Extract the (X, Y) coordinate from the center of the cell holding the provided text.  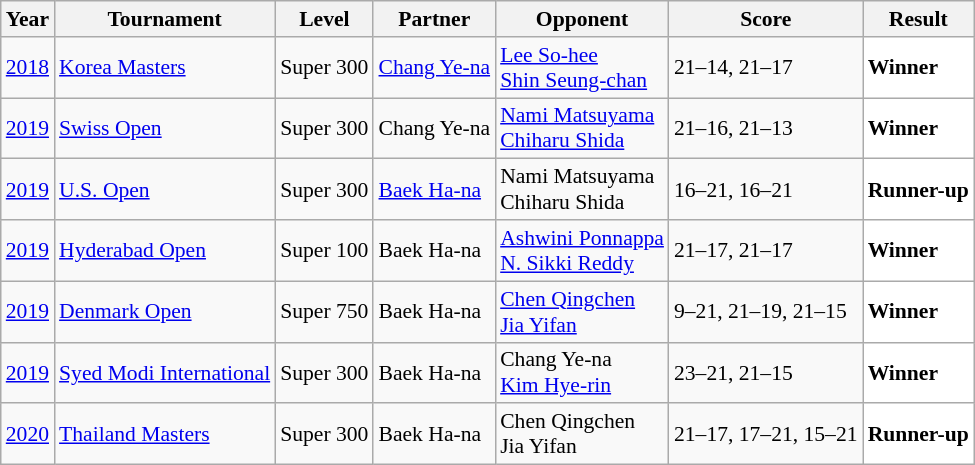
16–21, 16–21 (766, 190)
Tournament (164, 19)
Denmark Open (164, 312)
2018 (28, 68)
9–21, 21–19, 21–15 (766, 312)
Syed Modi International (164, 372)
Partner (434, 19)
Lee So-hee Shin Seung-chan (582, 68)
U.S. Open (164, 190)
Year (28, 19)
21–16, 21–13 (766, 128)
Level (324, 19)
Korea Masters (164, 68)
Result (918, 19)
Super 100 (324, 250)
21–17, 21–17 (766, 250)
21–17, 17–21, 15–21 (766, 434)
Swiss Open (164, 128)
Chang Ye-na Kim Hye-rin (582, 372)
Super 750 (324, 312)
Score (766, 19)
Ashwini Ponnappa N. Sikki Reddy (582, 250)
Opponent (582, 19)
Thailand Masters (164, 434)
21–14, 21–17 (766, 68)
Hyderabad Open (164, 250)
2020 (28, 434)
23–21, 21–15 (766, 372)
